From the cell containing the given text, extract its center point as (x, y) coordinate. 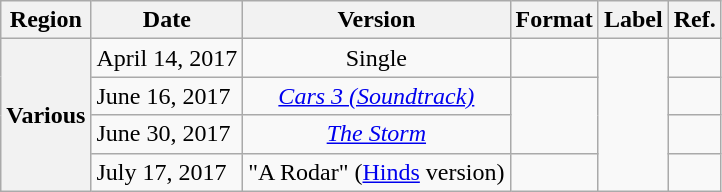
Single (376, 58)
Label (633, 20)
Ref. (694, 20)
June 16, 2017 (167, 96)
Region (46, 20)
"A Rodar" (Hinds version) (376, 172)
April 14, 2017 (167, 58)
Cars 3 (Soundtrack) (376, 96)
The Storm (376, 134)
Date (167, 20)
Version (376, 20)
Various (46, 115)
July 17, 2017 (167, 172)
Format (554, 20)
June 30, 2017 (167, 134)
